Capture the cell that displays the provided text and extract its [x, y] central coordinate. 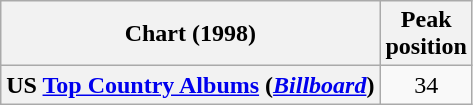
US Top Country Albums (Billboard) [190, 85]
Peakposition [426, 34]
34 [426, 85]
Chart (1998) [190, 34]
